Return the (x, y) coordinate for the center point of the cell that contains the specified text.  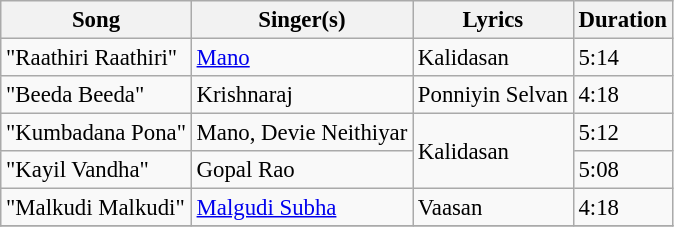
5:08 (622, 170)
Duration (622, 20)
"Kumbadana Pona" (96, 133)
"Raathiri Raathiri" (96, 58)
5:14 (622, 58)
Mano, Devie Neithiyar (302, 133)
Gopal Rao (302, 170)
"Beeda Beeda" (96, 95)
"Kayil Vandha" (96, 170)
Vaasan (494, 208)
"Malkudi Malkudi" (96, 208)
Krishnaraj (302, 95)
Mano (302, 58)
Song (96, 20)
Ponniyin Selvan (494, 95)
Lyrics (494, 20)
Singer(s) (302, 20)
5:12 (622, 133)
Malgudi Subha (302, 208)
